Provide the [x, y] coordinate of the cell's center where the given text is located.  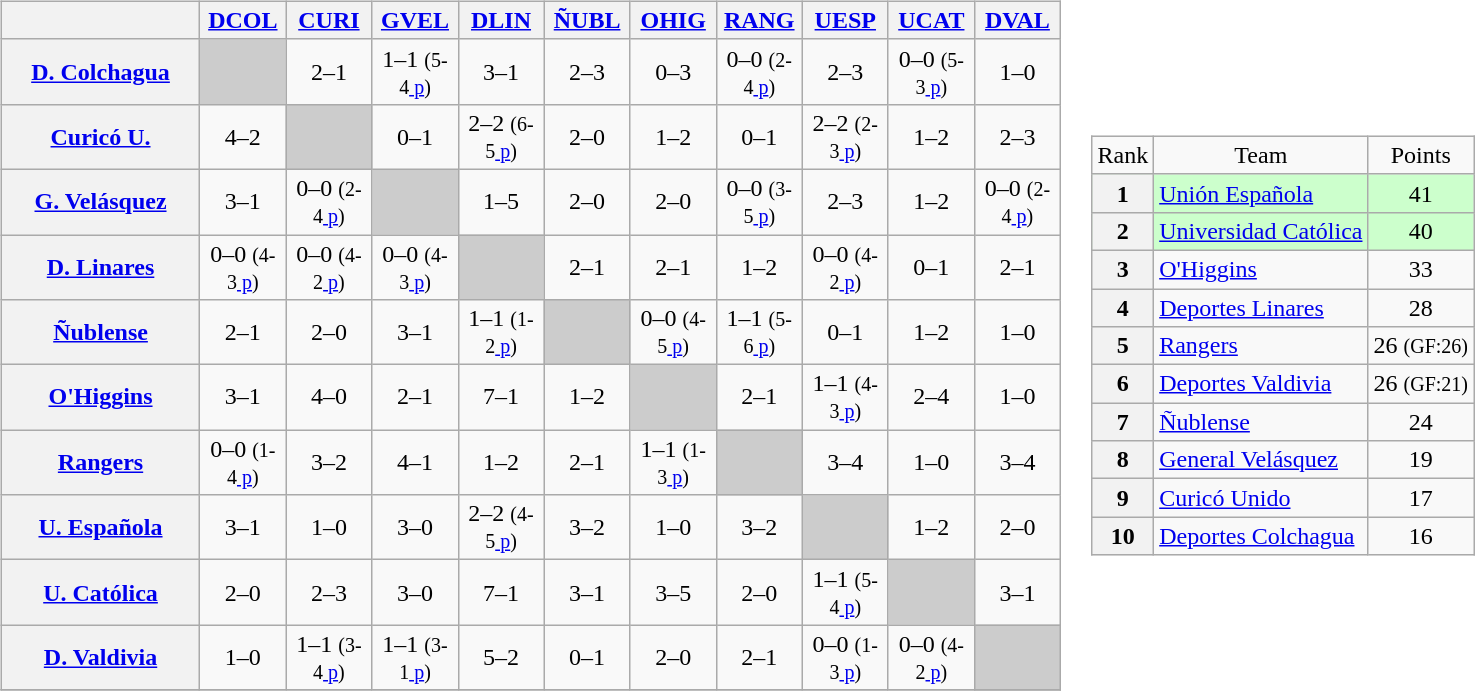
9 [1123, 498]
D. Valdivia [100, 658]
4 [1123, 307]
16 [1420, 536]
General Velásquez [1261, 460]
DVAL [1017, 20]
4–1 [415, 462]
1–1 (1-3 p) [673, 462]
1–5 [501, 202]
26 (GF:26) [1420, 346]
2 [1123, 231]
5 [1123, 346]
ÑUBL [587, 20]
DLIN [501, 20]
3–5 [673, 592]
Unión Española [1261, 193]
UESP [845, 20]
Team [1261, 155]
7 [1123, 422]
G. Velásquez [100, 202]
40 [1420, 231]
Curicó U. [100, 136]
Curicó Unido [1261, 498]
0–3 [673, 72]
Universidad Católica [1261, 231]
1–1 (5-6 p) [759, 332]
GVEL [415, 20]
DCOL [243, 20]
33 [1420, 269]
10 [1123, 536]
2–2 (4-5 p) [501, 528]
CURI [329, 20]
Deportes Linares [1261, 307]
1–1 (3-4 p) [329, 658]
26 (GF:21) [1420, 384]
8 [1123, 460]
0–0 (1-3 p) [845, 658]
0–0 (1-4 p) [243, 462]
2–2 (2-3 p) [845, 136]
19 [1420, 460]
Rank [1123, 155]
U. Española [100, 528]
17 [1420, 498]
Deportes Valdivia [1261, 384]
24 [1420, 422]
D. Linares [100, 266]
OHIG [673, 20]
41 [1420, 193]
28 [1420, 307]
1 [1123, 193]
4–2 [243, 136]
UCAT [931, 20]
0–0 (4-5 p) [673, 332]
Deportes Colchagua [1261, 536]
1–1 (1-2 p) [501, 332]
3 [1123, 269]
2–4 [931, 398]
D. Colchagua [100, 72]
0–0 (3-5 p) [759, 202]
RANG [759, 20]
U. Católica [100, 592]
6 [1123, 384]
1–1 (3-1 p) [415, 658]
Points [1420, 155]
0–0 (5-3 p) [931, 72]
1–1 (4-3 p) [845, 398]
5–2 [501, 658]
4–0 [329, 398]
2–2 (6-5 p) [501, 136]
